Scan for the cell matching the given text and deliver its [X, Y] coordinate at center. 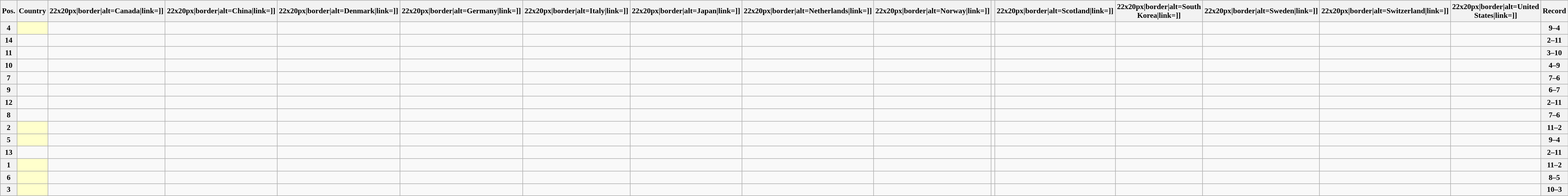
22x20px|border|alt=Norway|link=]] [932, 11]
Record [1554, 11]
5 [9, 140]
Pos. [9, 11]
11 [9, 53]
3–10 [1554, 53]
7 [9, 78]
1 [9, 165]
8–5 [1554, 177]
22x20px|border|alt=China|link=]] [221, 11]
13 [9, 153]
22x20px|border|alt=Netherlands|link=]] [808, 11]
6–7 [1554, 90]
9 [9, 90]
10 [9, 65]
22x20px|border|alt=South Korea|link=]] [1159, 11]
10–3 [1554, 190]
4 [9, 28]
8 [9, 115]
Country [33, 11]
22x20px|border|alt=Italy|link=]] [576, 11]
22x20px|border|alt=Denmark|link=]] [338, 11]
4–9 [1554, 65]
2 [9, 128]
22x20px|border|alt=United States|link=]] [1496, 11]
22x20px|border|alt=Canada|link=]] [107, 11]
22x20px|border|alt=Germany|link=]] [462, 11]
3 [9, 190]
22x20px|border|alt=Japan|link=]] [686, 11]
14 [9, 41]
12 [9, 103]
22x20px|border|alt=Switzerland|link=]] [1385, 11]
22x20px|border|alt=Scotland|link=]] [1055, 11]
6 [9, 177]
22x20px|border|alt=Sweden|link=]] [1261, 11]
